Pinpoint the cell where the given text exists, returning its (x, y) midpoint coordinate. 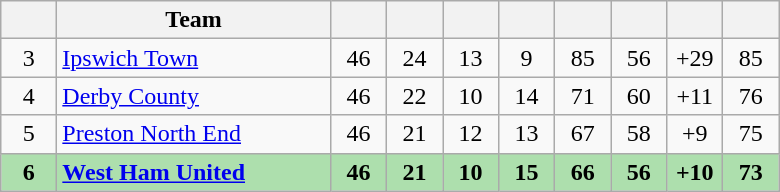
73 (751, 172)
Preston North End (194, 134)
Team (194, 20)
58 (639, 134)
6 (29, 172)
West Ham United (194, 172)
76 (751, 96)
12 (470, 134)
+11 (695, 96)
5 (29, 134)
14 (527, 96)
67 (583, 134)
24 (414, 58)
75 (751, 134)
15 (527, 172)
22 (414, 96)
71 (583, 96)
Ipswich Town (194, 58)
+10 (695, 172)
9 (527, 58)
+29 (695, 58)
Derby County (194, 96)
4 (29, 96)
66 (583, 172)
60 (639, 96)
+9 (695, 134)
3 (29, 58)
